Extract the (x, y) coordinate from the center of the cell holding the provided text.  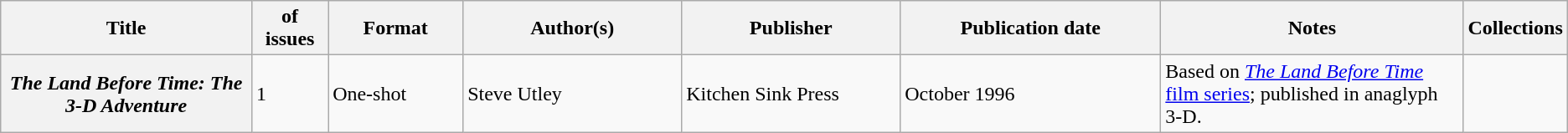
Steve Utley (573, 94)
of issues (290, 28)
Collections (1515, 28)
Author(s) (573, 28)
Format (395, 28)
One-shot (395, 94)
Based on The Land Before Time film series; published in anaglyph 3-D. (1312, 94)
1 (290, 94)
October 1996 (1030, 94)
Notes (1312, 28)
Publication date (1030, 28)
The Land Before Time: The 3-D Adventure (126, 94)
Title (126, 28)
Publisher (791, 28)
Kitchen Sink Press (791, 94)
